Determine the [X, Y] coordinate at the center of the cell enclosing the given text.  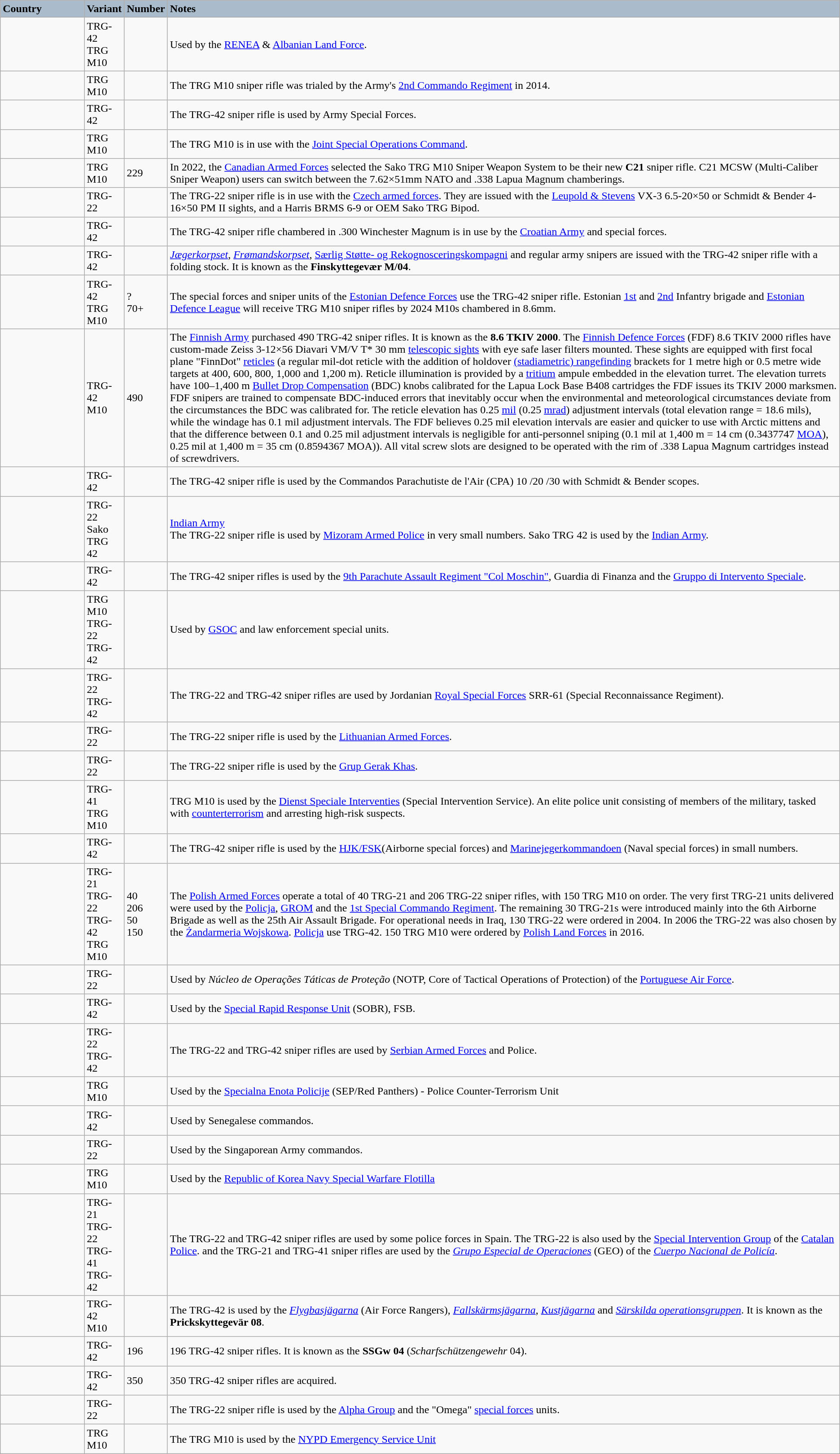
The TRG-22 sniper rifle is used by the Alpha Group and the "Omega" special forces units. [503, 1410]
Used by the Singaporean Army commandos. [503, 1150]
The TRG-42 sniper rifle is used by the Commandos Parachutiste de l'Air (CPA) 10 /20 /30 with Schmidt & Bender scopes. [503, 481]
196 TRG-42 sniper rifles. It is known as the SSGw 04 (Scharfschützengewehr 04). [503, 1352]
350 [146, 1380]
Used by the Specialna Enota Policije (SEP/Red Panthers) - Police Counter-Terrorism Unit [503, 1091]
TRG-21TRG-22TRG-41TRG-42 [104, 1245]
The TRG-42 sniper rifle chambered in .300 Winchester Magnum is in use by the Croatian Army and special forces. [503, 232]
?70+ [146, 302]
The TRG-22 and TRG-42 sniper rifles are used by Jordanian Royal Special Forces SRR-61 (Special Reconnaissance Regiment). [503, 696]
TRG-41TRG M10 [104, 807]
Variant [104, 9]
Country [42, 9]
Notes [503, 9]
The TRG-42 sniper rifles is used by the 9th Parachute Assault Regiment "Col Moschin", Guardia di Finanza and the Gruppo di Intervento Speciale. [503, 576]
Used by Núcleo de Operações Táticas de Proteção (NOTP, Core of Tactical Operations of Protection) of the Portuguese Air Force. [503, 979]
Used by the Republic of Korea Navy Special Warfare Flotilla [503, 1178]
Used by Senegalese commandos. [503, 1120]
The TRG-42 sniper rifle is used by the HJK/FSK(Airborne special forces) and Marinejegerkommandoen (Naval special forces) in small numbers. [503, 848]
TRG-22Sako TRG 42 [104, 529]
Used by GSOC and law enforcement special units. [503, 630]
Used by the RENEA & Albanian Land Force. [503, 44]
196 [146, 1352]
The TRG-22 and TRG-42 sniper rifles are used by Serbian Armed Forces and Police. [503, 1050]
TRG-21TRG-22TRG-42TRG M10 [104, 914]
The TRG-22 sniper rifle is used by the Lithuanian Armed Forces. [503, 737]
Number [146, 9]
The TRG-42 sniper rifle is used by Army Special Forces. [503, 115]
Used by the Special Rapid Response Unit (SOBR), FSB. [503, 1009]
Indian ArmyThe TRG-22 sniper rifle is used by Mizoram Armed Police in very small numbers. Sako TRG 42 is used by the Indian Army. [503, 529]
4020650150 [146, 914]
490 [146, 398]
229 [146, 173]
The TRG M10 sniper rifle was trialed by the Army's 2nd Commando Regiment in 2014. [503, 85]
The TRG M10 is in use with the Joint Special Operations Command. [503, 144]
TRG M10TRG-22TRG-42 [104, 630]
The TRG M10 is used by the NYPD Emergency Service Unit [503, 1439]
The TRG-22 sniper rifle is used by the Grup Gerak Khas. [503, 766]
350 TRG-42 sniper rifles are acquired. [503, 1380]
